Pinpoint the cell where the given text exists, returning its (X, Y) midpoint coordinate. 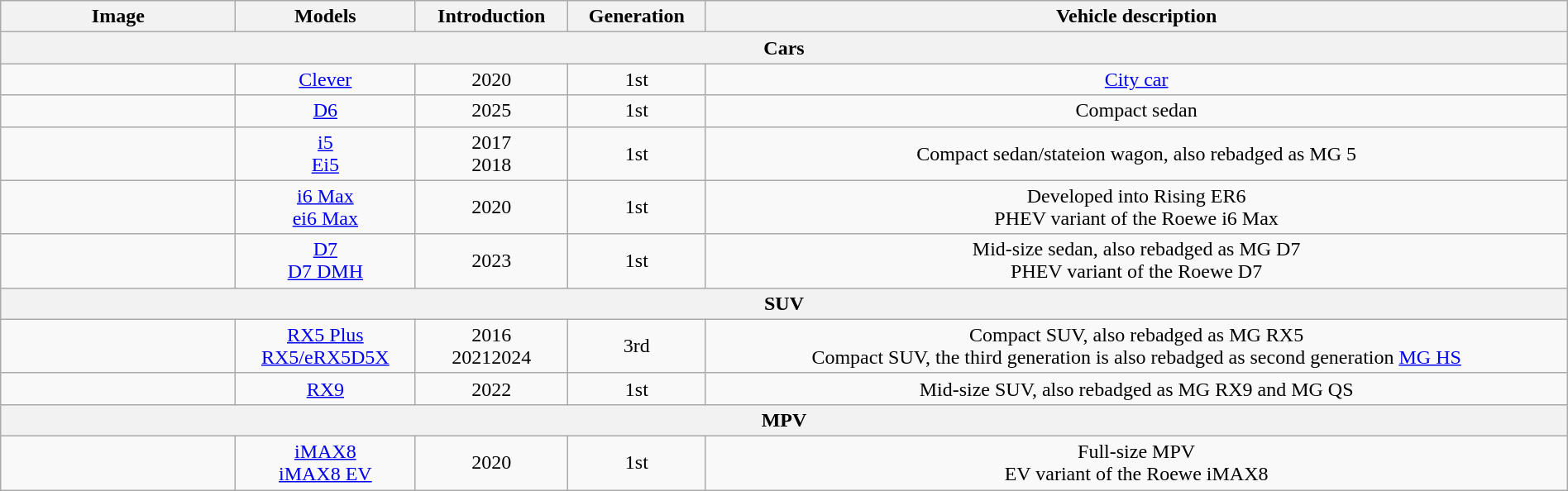
Introduction (491, 17)
Clever (326, 79)
i6 Maxei6 Max (326, 207)
Mid-size SUV, also rebadged as MG RX9 and MG QS (1136, 389)
D7D7 DMH (326, 261)
RX9 (326, 389)
D6 (326, 111)
20172018 (491, 154)
Full-size MPVEV variant of the Roewe iMAX8 (1136, 463)
RX5 PlusRX5/eRX5D5X (326, 346)
iMAX8iMAX8 EV (326, 463)
Generation (637, 17)
Developed into Rising ER6PHEV variant of the Roewe i6 Max (1136, 207)
2022 (491, 389)
Image (118, 17)
City car (1136, 79)
Compact SUV, also rebadged as MG RX5Compact SUV, the third generation is also rebadged as second generation MG HS (1136, 346)
Compact sedan/stateion wagon, also rebadged as MG 5 (1136, 154)
3rd (637, 346)
Models (326, 17)
2023 (491, 261)
MPV (784, 420)
201620212024 (491, 346)
Mid-size sedan, also rebadged as MG D7PHEV variant of the Roewe D7 (1136, 261)
Compact sedan (1136, 111)
2025 (491, 111)
SUV (784, 303)
Cars (784, 48)
Vehicle description (1136, 17)
i5Ei5 (326, 154)
